Output the [x, y] coordinate of the center of the cell containing the given text.  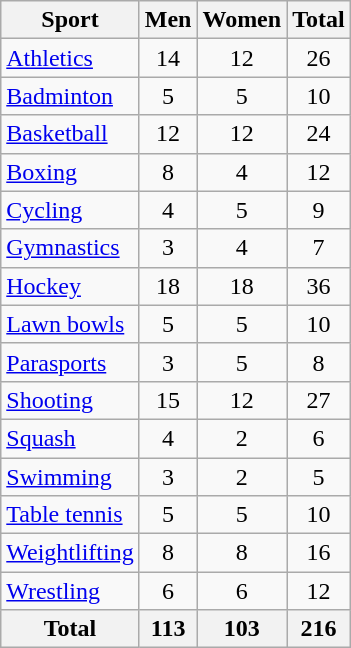
Shooting [70, 400]
7 [319, 248]
Squash [70, 438]
36 [319, 286]
Hockey [70, 286]
Boxing [70, 172]
103 [242, 629]
9 [319, 210]
113 [168, 629]
27 [319, 400]
Cycling [70, 210]
Badminton [70, 96]
Swimming [70, 477]
15 [168, 400]
Sport [70, 20]
14 [168, 58]
Gymnastics [70, 248]
Men [168, 20]
Lawn bowls [70, 324]
24 [319, 134]
Table tennis [70, 515]
Basketball [70, 134]
Women [242, 20]
26 [319, 58]
16 [319, 553]
Weightlifting [70, 553]
216 [319, 629]
Athletics [70, 58]
Parasports [70, 362]
Wrestling [70, 591]
